Extract the (x, y) coordinate from the center of the cell holding the provided text.  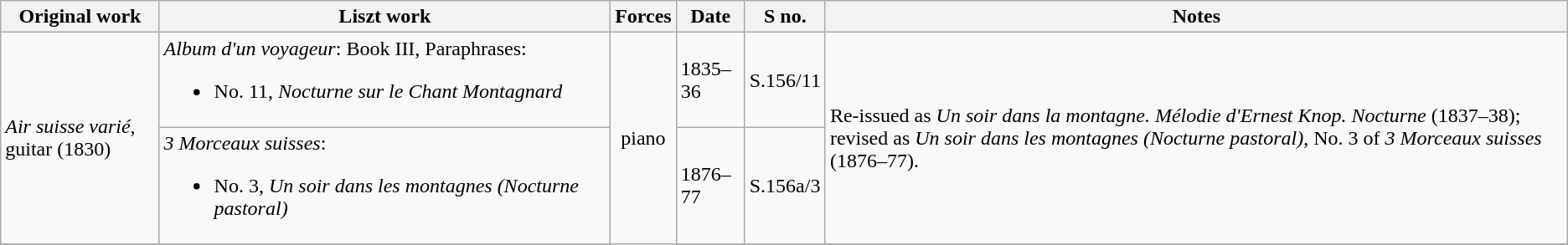
S.156a/3 (785, 186)
S.156/11 (785, 80)
Air suisse varié, guitar (1830) (80, 139)
Date (710, 17)
1876–77 (710, 186)
1835–36 (710, 80)
S no. (785, 17)
Notes (1196, 17)
Forces (643, 17)
Original work (80, 17)
3 Morceaux suisses:No. 3, Un soir dans les montagnes (Nocturne pastoral) (385, 186)
Liszt work (385, 17)
Album d'un voyageur: Book III, Paraphrases:No. 11, Nocturne sur le Chant Montagnard (385, 80)
piano (643, 139)
